Identify which cell holds the provided text, then report its [x, y] central coordinate. 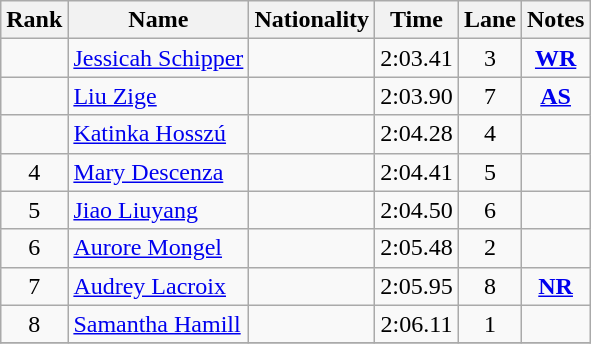
Notes [555, 20]
Liu Zige [158, 96]
1 [490, 324]
2:06.11 [417, 324]
Lane [490, 20]
2:04.41 [417, 172]
2:03.90 [417, 96]
2:05.48 [417, 248]
Time [417, 20]
2:04.28 [417, 134]
Name [158, 20]
3 [490, 58]
Mary Descenza [158, 172]
WR [555, 58]
Audrey Lacroix [158, 286]
Jiao Liuyang [158, 210]
Samantha Hamill [158, 324]
2:04.50 [417, 210]
Katinka Hosszú [158, 134]
2:03.41 [417, 58]
2:05.95 [417, 286]
NR [555, 286]
Rank [34, 20]
2 [490, 248]
Jessicah Schipper [158, 58]
Nationality [312, 20]
AS [555, 96]
Aurore Mongel [158, 248]
